Pinpoint the cell where the given text exists, returning its [X, Y] midpoint coordinate. 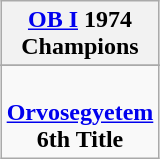
OB I 1974Champions [80, 34]
Orvosegyetem6th Title [80, 112]
